Pinpoint the cell where the given text exists, returning its (x, y) midpoint coordinate. 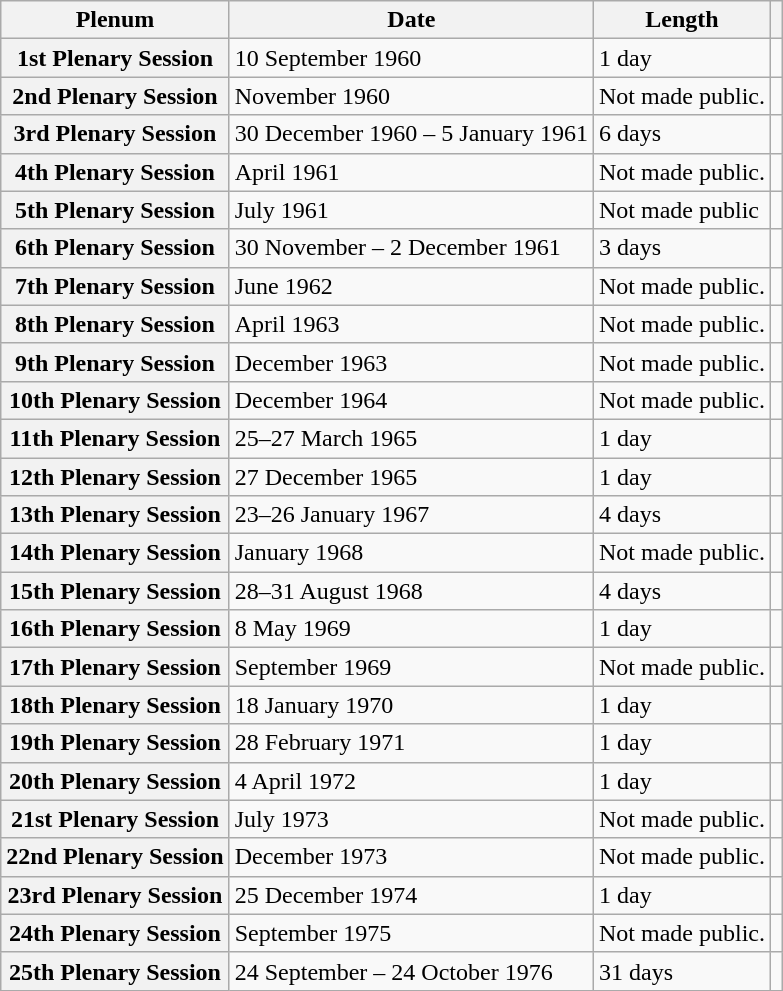
4th Plenary Session (115, 172)
September 1969 (411, 667)
5th Plenary Session (115, 210)
19th Plenary Session (115, 743)
Not made public (682, 210)
6 days (682, 134)
23rd Plenary Session (115, 895)
21st Plenary Session (115, 819)
15th Plenary Session (115, 591)
December 1964 (411, 400)
24th Plenary Session (115, 933)
10th Plenary Session (115, 400)
12th Plenary Session (115, 477)
17th Plenary Session (115, 667)
December 1973 (411, 857)
Plenum (115, 20)
25th Plenary Session (115, 971)
July 1973 (411, 819)
April 1963 (411, 324)
18th Plenary Session (115, 705)
September 1975 (411, 933)
9th Plenary Session (115, 362)
28–31 August 1968 (411, 591)
April 1961 (411, 172)
3 days (682, 248)
16th Plenary Session (115, 629)
23–26 January 1967 (411, 515)
24 September – 24 October 1976 (411, 971)
14th Plenary Session (115, 553)
1st Plenary Session (115, 58)
January 1968 (411, 553)
4 April 1972 (411, 781)
20th Plenary Session (115, 781)
22nd Plenary Session (115, 857)
10 September 1960 (411, 58)
31 days (682, 971)
July 1961 (411, 210)
28 February 1971 (411, 743)
Length (682, 20)
30 December 1960 – 5 January 1961 (411, 134)
11th Plenary Session (115, 438)
7th Plenary Session (115, 286)
November 1960 (411, 96)
25 December 1974 (411, 895)
Date (411, 20)
8th Plenary Session (115, 324)
6th Plenary Session (115, 248)
25–27 March 1965 (411, 438)
27 December 1965 (411, 477)
December 1963 (411, 362)
3rd Plenary Session (115, 134)
13th Plenary Session (115, 515)
2nd Plenary Session (115, 96)
June 1962 (411, 286)
8 May 1969 (411, 629)
30 November – 2 December 1961 (411, 248)
18 January 1970 (411, 705)
